Locate the cell with the specified text and output its [x, y] center coordinate. 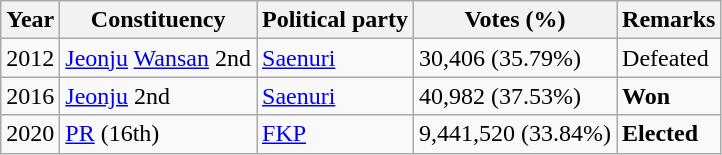
Elected [669, 134]
Jeonju Wansan 2nd [158, 58]
2020 [30, 134]
Defeated [669, 58]
Political party [334, 20]
2012 [30, 58]
Year [30, 20]
PR (16th) [158, 134]
9,441,520 (33.84%) [516, 134]
40,982 (37.53%) [516, 96]
Votes (%) [516, 20]
Jeonju 2nd [158, 96]
30,406 (35.79%) [516, 58]
Won [669, 96]
2016 [30, 96]
FKP [334, 134]
Remarks [669, 20]
Constituency [158, 20]
